Provide the (x, y) coordinate of the cell's center where the given text is located.  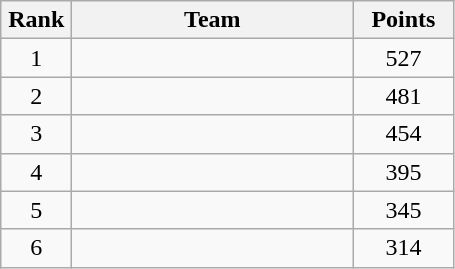
Points (404, 20)
527 (404, 58)
314 (404, 248)
395 (404, 172)
481 (404, 96)
454 (404, 134)
Rank (36, 20)
Team (212, 20)
3 (36, 134)
2 (36, 96)
5 (36, 210)
4 (36, 172)
345 (404, 210)
6 (36, 248)
1 (36, 58)
